Pinpoint the cell where the given text exists, returning its (x, y) midpoint coordinate. 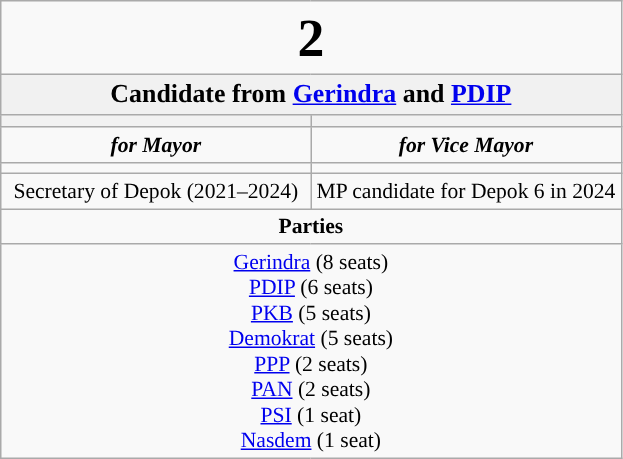
Secretary of Depok (2021–2024) (156, 191)
Candidate from Gerindra and PDIP (311, 94)
for Vice Mayor (466, 146)
Gerindra (8 seats)PDIP (6 seats)PKB (5 seats)Demokrat (5 seats)PPP (2 seats)PAN (2 seats)PSI (1 seat)Nasdem (1 seat) (311, 352)
2 (311, 38)
Parties (311, 227)
for Mayor (156, 146)
MP candidate for Depok 6 in 2024 (466, 191)
